Output the [X, Y] coordinate of the center of the cell containing the given text.  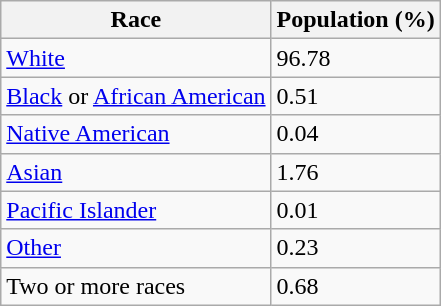
0.68 [356, 286]
Asian [136, 172]
0.04 [356, 134]
Native American [136, 134]
Population (%) [356, 20]
0.51 [356, 96]
White [136, 58]
0.01 [356, 210]
1.76 [356, 172]
Two or more races [136, 286]
96.78 [356, 58]
Black or African American [136, 96]
Race [136, 20]
Other [136, 248]
0.23 [356, 248]
Pacific Islander [136, 210]
